Return (X, Y) of the center of cell containing provided text 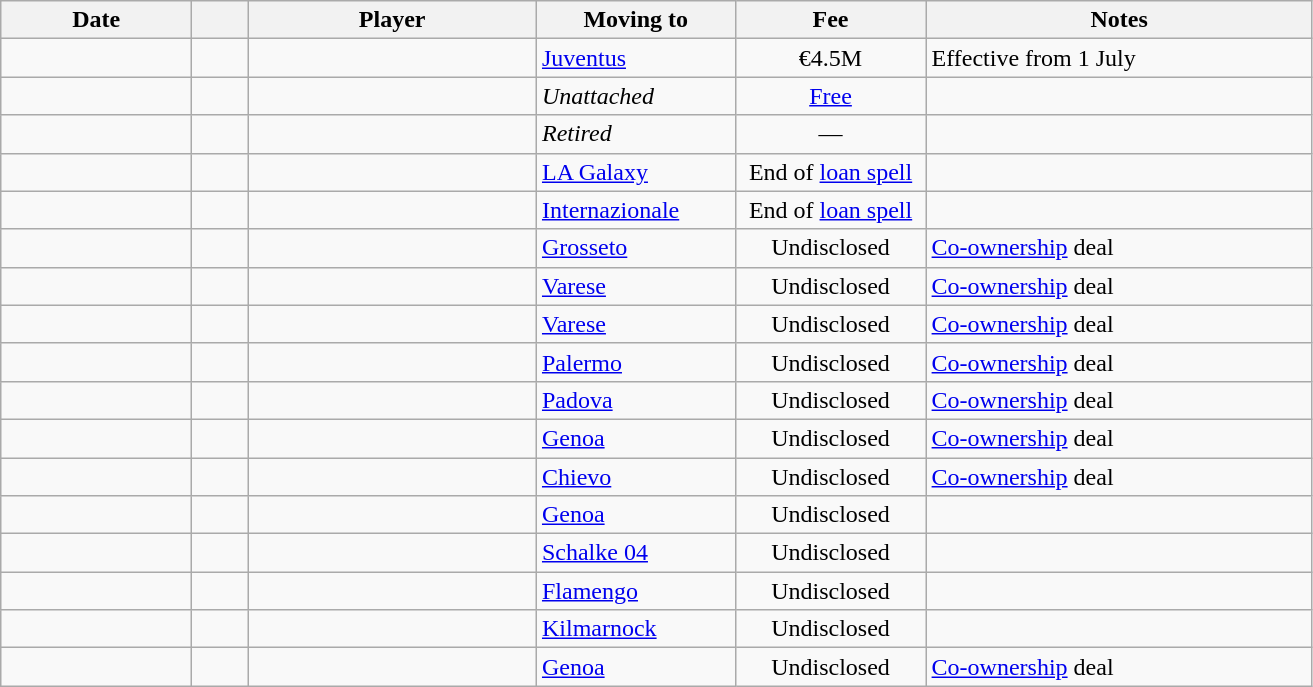
Moving to (636, 20)
Free (830, 96)
Date (96, 20)
Flamengo (636, 591)
Kilmarnock (636, 629)
Internazionale (636, 210)
— (830, 134)
Grosseto (636, 248)
Player (392, 20)
Fee (830, 20)
Notes (1119, 20)
Schalke 04 (636, 553)
Unattached (636, 96)
Chievo (636, 477)
LA Galaxy (636, 172)
Palermo (636, 362)
Retired (636, 134)
Padova (636, 400)
Juventus (636, 58)
€4.5M (830, 58)
Effective from 1 July (1119, 58)
